Find where the given text appears and provide that cell's center as (x, y) coordinate. 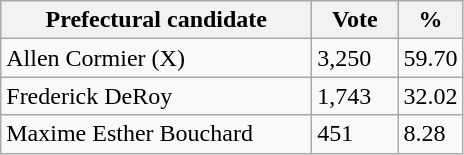
3,250 (355, 58)
1,743 (355, 96)
Maxime Esther Bouchard (156, 134)
Frederick DeRoy (156, 96)
% (430, 20)
59.70 (430, 58)
Prefectural candidate (156, 20)
Allen Cormier (X) (156, 58)
Vote (355, 20)
451 (355, 134)
8.28 (430, 134)
32.02 (430, 96)
